Determine the [X, Y] coordinate at the center of the cell enclosing the given text.  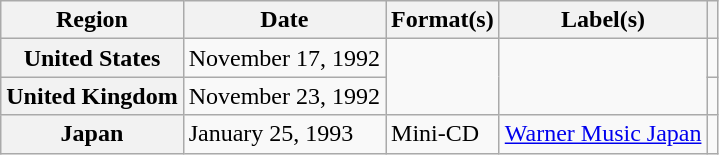
United States [92, 58]
November 23, 1992 [284, 96]
United Kingdom [92, 96]
Mini-CD [443, 134]
Label(s) [603, 20]
January 25, 1993 [284, 134]
November 17, 1992 [284, 58]
Japan [92, 134]
Warner Music Japan [603, 134]
Format(s) [443, 20]
Region [92, 20]
Date [284, 20]
